Return (x, y) of the center of cell containing provided text 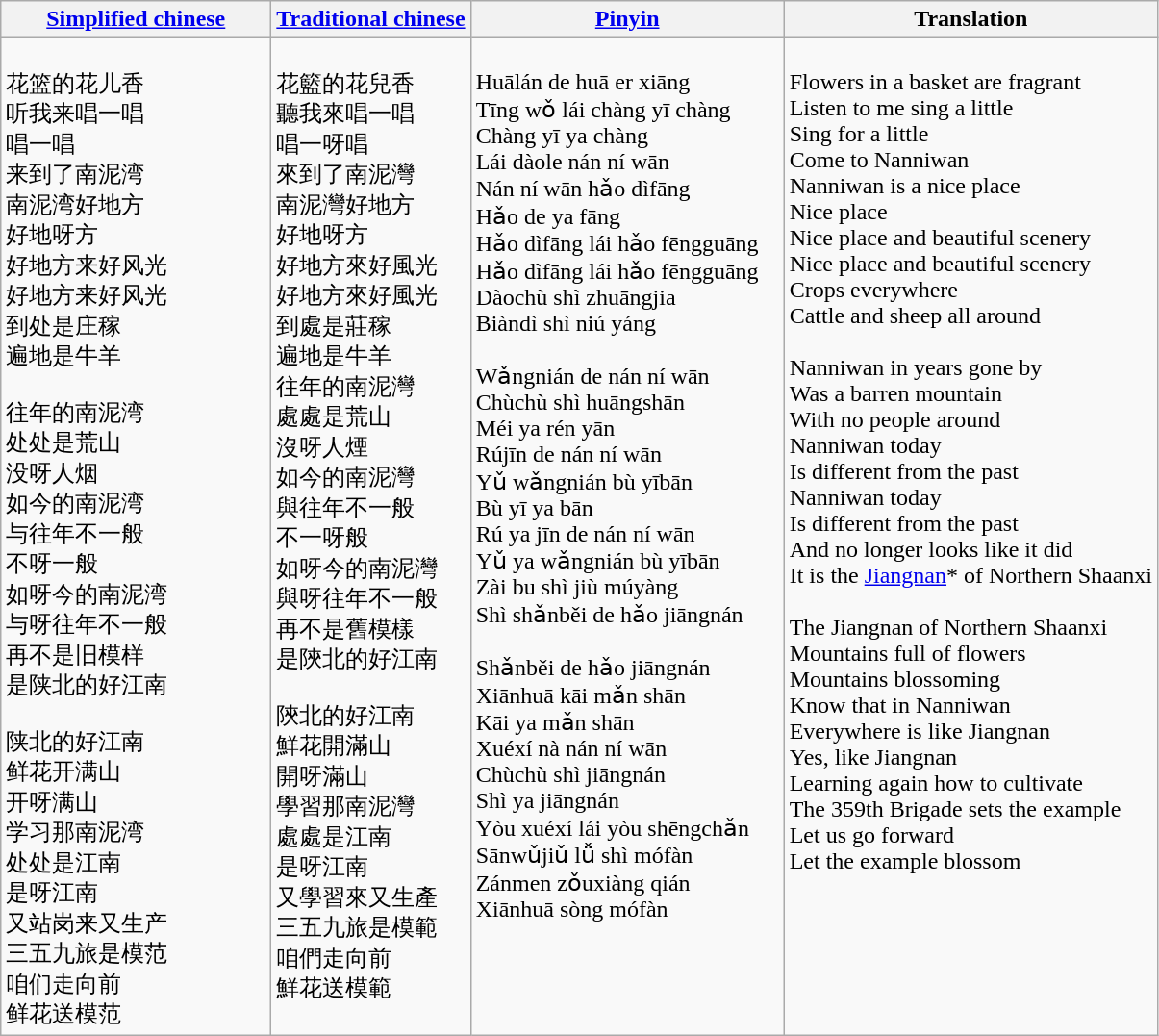
Translation (970, 19)
Traditional chinese (371, 19)
Pinyin (627, 19)
Simplified chinese (137, 19)
